Capture the cell that displays the provided text and extract its [x, y] central coordinate. 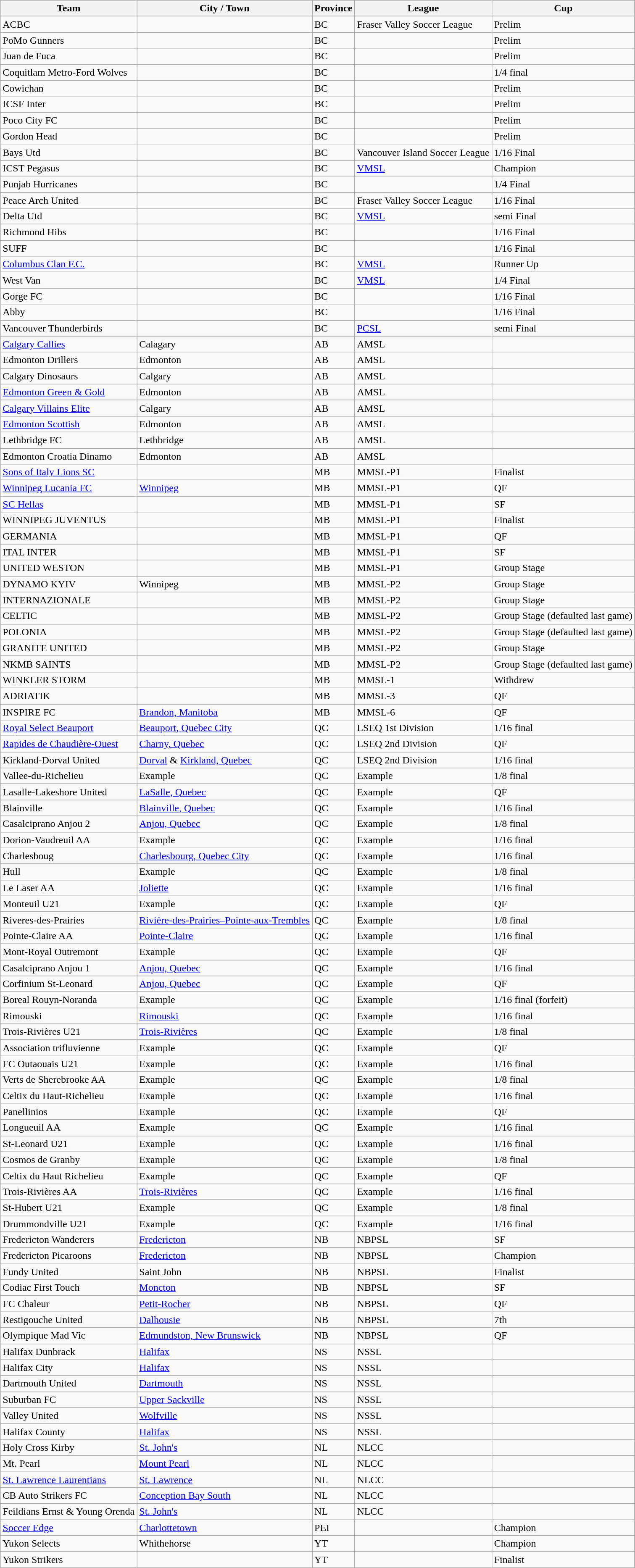
ADRIATIK [69, 696]
Abby [69, 312]
Mont-Royal Outremont [69, 952]
Province [334, 8]
CB Auto Strikers FC [69, 1496]
ICSF Inter [69, 104]
Charlesbourg, Quebec City [224, 856]
Yukon Selects [69, 1544]
Calgary Dinosaurs [69, 376]
Upper Sackville [224, 1400]
Blainville [69, 808]
Rapides de Chaudière-Ouest [69, 744]
NKMB SAINTS [69, 664]
1/16 final (forfeit) [563, 1000]
UNITED WESTON [69, 568]
Richmond Hibs [69, 232]
Panellinios [69, 1112]
PCSL [423, 328]
7th [563, 1320]
Cup [563, 8]
Cowichan [69, 88]
Lethbridge FC [69, 440]
Withdrew [563, 680]
MMSL-6 [423, 712]
ITAL INTER [69, 552]
Calagary [224, 344]
Soccer Edge [69, 1528]
Celtix du Haut-Richelieu [69, 1096]
Edmundston, New Brunswick [224, 1336]
Runner Up [563, 264]
Longueuil AA [69, 1128]
St. Lawrence [224, 1479]
Fredericton Wanderers [69, 1240]
Columbus Clan F.C. [69, 264]
Cosmos de Granby [69, 1160]
Edmonton Drillers [69, 360]
Fredericton Picaroons [69, 1256]
Charlesboug [69, 856]
Lethbridge [224, 440]
Restigouche United [69, 1320]
Le Laser AA [69, 888]
Suburban FC [69, 1400]
Dartmouth United [69, 1384]
Winnipeg Lucania FC [69, 488]
Wolfville [224, 1415]
Dartmouth [224, 1384]
Verts de Sherebrooke AA [69, 1080]
Feildians Ernst & Young Orenda [69, 1512]
West Van [69, 280]
League [423, 8]
Peace Arch United [69, 200]
Dorval & Kirkland, Quebec [224, 760]
WINKLER STORM [69, 680]
Charlottetown [224, 1528]
Gorge FC [69, 296]
INSPIRE FC [69, 712]
Joliette [224, 888]
ACBC [69, 24]
ICST Pegasus [69, 168]
Pointe-Claire AA [69, 936]
Halifax County [69, 1431]
Vancouver Thunderbirds [69, 328]
Monteuil U21 [69, 904]
Delta Utd [69, 216]
Riveres-des-Prairies [69, 920]
City / Town [224, 8]
Lasalle-Lakeshore United [69, 792]
Yukon Strikers [69, 1560]
Valley United [69, 1415]
Calgary Callies [69, 344]
GERMANIA [69, 536]
Dalhousie [224, 1320]
Kirkland-Dorval United [69, 760]
Drummondville U21 [69, 1224]
Trois-Rivières U21 [69, 1032]
SUFF [69, 248]
Holy Cross Kirby [69, 1447]
Casalciprano Anjou 2 [69, 824]
Halifax City [69, 1368]
Dorion-Vaudreuil AA [69, 840]
LaSalle, Quebec [224, 792]
St. Lawrence Laurentians [69, 1479]
Pointe-Claire [224, 936]
Casalciprano Anjou 1 [69, 968]
Bays Utd [69, 152]
St-Leonard U21 [69, 1144]
Coquitlam Metro-Ford Wolves [69, 72]
MMSL-3 [423, 696]
Mt. Pearl [69, 1463]
PoMo Gunners [69, 40]
Royal Select Beauport [69, 728]
Conception Bay South [224, 1496]
GRANITE UNITED [69, 648]
WINNIPEG JUVENTUS [69, 520]
MMSL-1 [423, 680]
Team [69, 8]
Celtix du Haut Richelieu [69, 1176]
FC Outaouais U21 [69, 1064]
Sons of Italy Lions SC [69, 472]
Vallee-du-Richelieu [69, 776]
Beauport, Quebec City [224, 728]
Petit-Rocher [224, 1304]
Moncton [224, 1288]
Mount Pearl [224, 1463]
Halifax Dunbrack [69, 1352]
INTERNAZIONALE [69, 600]
Trois-Rivières AA [69, 1192]
St-Hubert U21 [69, 1208]
Whithehorse [224, 1544]
DYNAMO KYIV [69, 584]
Edmonton Green & Gold [69, 392]
CELTIC [69, 616]
Boreal Rouyn-Noranda [69, 1000]
Codiac First Touch [69, 1288]
Fundy United [69, 1272]
Edmonton Croatia Dinamo [69, 456]
1/4 final [563, 72]
Brandon, Manitoba [224, 712]
POLONIA [69, 632]
Saint John [224, 1272]
Olympique Mad Vic [69, 1336]
Charny, Quebec [224, 744]
Gordon Head [69, 136]
Punjab Hurricanes [69, 184]
Calgary Villains Elite [69, 408]
Blainville, Quebec [224, 808]
Hull [69, 872]
Rivière-des-Prairies–Pointe-aux-Trembles [224, 920]
FC Chaleur [69, 1304]
LSEQ 1st Division [423, 728]
Association trifluvienne [69, 1048]
PEI [334, 1528]
SC Hellas [69, 504]
Corfinium St-Leonard [69, 984]
Edmonton Scottish [69, 424]
Juan de Fuca [69, 56]
Vancouver Island Soccer League [423, 152]
Poco City FC [69, 120]
